From the cell containing the given text, extract its center point as [x, y] coordinate. 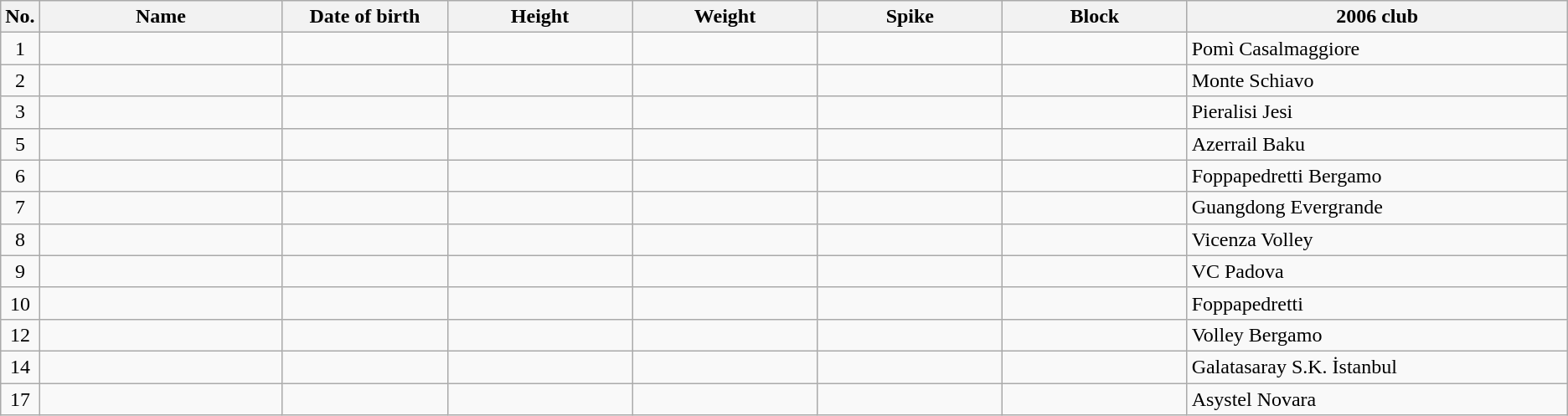
Height [539, 17]
3 [20, 112]
6 [20, 176]
Foppapedretti [1377, 303]
2 [20, 80]
Spike [910, 17]
12 [20, 335]
8 [20, 239]
VC Padova [1377, 271]
Monte Schiavo [1377, 80]
Guangdong Evergrande [1377, 208]
17 [20, 399]
Pomì Casalmaggiore [1377, 49]
Volley Bergamo [1377, 335]
Vicenza Volley [1377, 239]
Date of birth [365, 17]
1 [20, 49]
9 [20, 271]
10 [20, 303]
5 [20, 144]
7 [20, 208]
Pieralisi Jesi [1377, 112]
Block [1096, 17]
Asystel Novara [1377, 399]
Name [161, 17]
No. [20, 17]
Galatasaray S.K. İstanbul [1377, 367]
2006 club [1377, 17]
Azerrail Baku [1377, 144]
14 [20, 367]
Weight [725, 17]
Foppapedretti Bergamo [1377, 176]
